Determine the [x, y] coordinate at the center of the cell enclosing the given text.  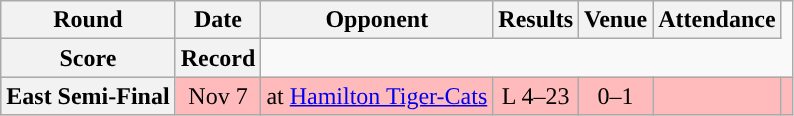
Nov 7 [218, 96]
Attendance [717, 20]
East Semi-Final [88, 96]
L 4–23 [536, 96]
Round [88, 20]
Score [88, 58]
Record [218, 58]
0–1 [616, 96]
Opponent [377, 20]
Date [218, 20]
Venue [616, 20]
Results [536, 20]
at Hamilton Tiger-Cats [377, 96]
